Search for the cell housing the specified text and yield its (x, y) center coordinate. 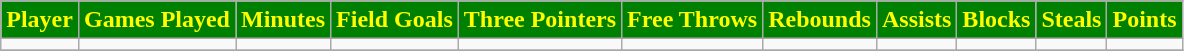
Three Pointers (540, 20)
Field Goals (395, 20)
Player (40, 20)
Points (1144, 20)
Rebounds (820, 20)
Steals (1072, 20)
Games Played (156, 20)
Minutes (284, 20)
Free Throws (692, 20)
Blocks (996, 20)
Assists (916, 20)
